Provide the [X, Y] coordinate of the cell's center where the given text is located.  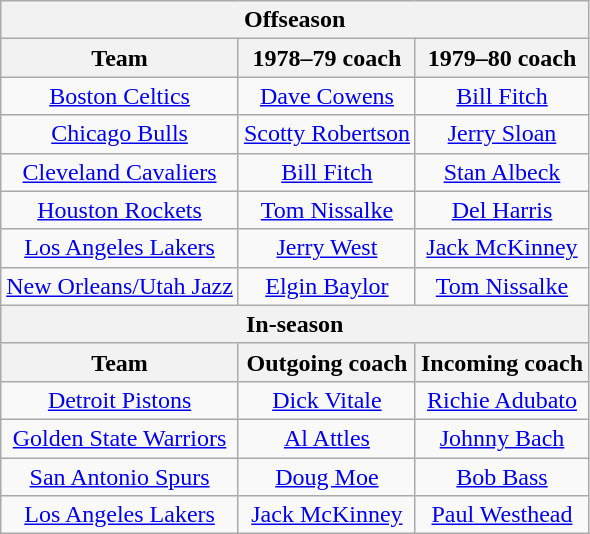
In-season [295, 324]
Golden State Warriors [120, 438]
Detroit Pistons [120, 400]
Jerry West [326, 248]
New Orleans/Utah Jazz [120, 286]
San Antonio Spurs [120, 477]
Richie Adubato [502, 400]
Paul Westhead [502, 515]
Elgin Baylor [326, 286]
Boston Celtics [120, 96]
1979–80 coach [502, 58]
Doug Moe [326, 477]
Houston Rockets [120, 210]
Jerry Sloan [502, 134]
Scotty Robertson [326, 134]
Al Attles [326, 438]
Johnny Bach [502, 438]
Bob Bass [502, 477]
Offseason [295, 20]
Dick Vitale [326, 400]
Dave Cowens [326, 96]
Incoming coach [502, 362]
Del Harris [502, 210]
Stan Albeck [502, 172]
Outgoing coach [326, 362]
1978–79 coach [326, 58]
Cleveland Cavaliers [120, 172]
Chicago Bulls [120, 134]
